Output the (X, Y) coordinate of the center of the cell containing the given text.  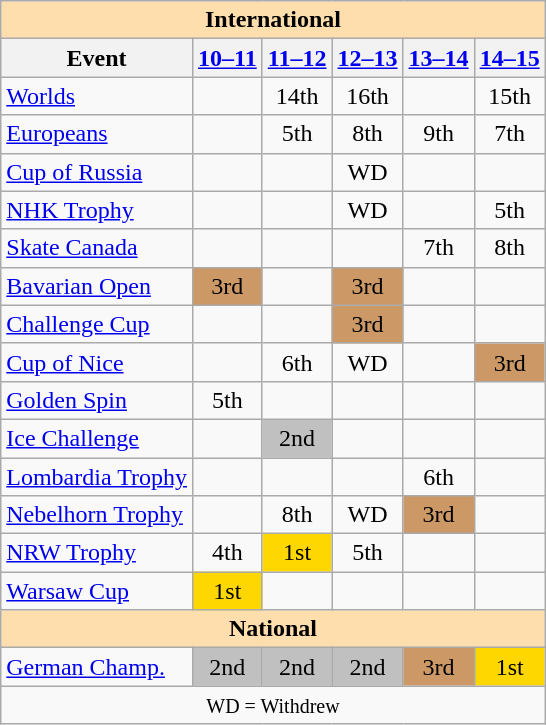
NRW Trophy (97, 553)
Europeans (97, 134)
Cup of Nice (97, 362)
Cup of Russia (97, 172)
Event (97, 58)
14–15 (510, 58)
12–13 (368, 58)
Skate Canada (97, 248)
14th (297, 96)
Warsaw Cup (97, 591)
German Champ. (97, 667)
International (273, 20)
Golden Spin (97, 400)
Bavarian Open (97, 286)
Challenge Cup (97, 324)
4th (227, 553)
Ice Challenge (97, 438)
National (273, 629)
10–11 (227, 58)
9th (438, 134)
NHK Trophy (97, 210)
11–12 (297, 58)
13–14 (438, 58)
WD = Withdrew (273, 705)
Worlds (97, 96)
15th (510, 96)
Lombardia Trophy (97, 477)
Nebelhorn Trophy (97, 515)
16th (368, 96)
